Capture the cell that displays the provided text and extract its [x, y] central coordinate. 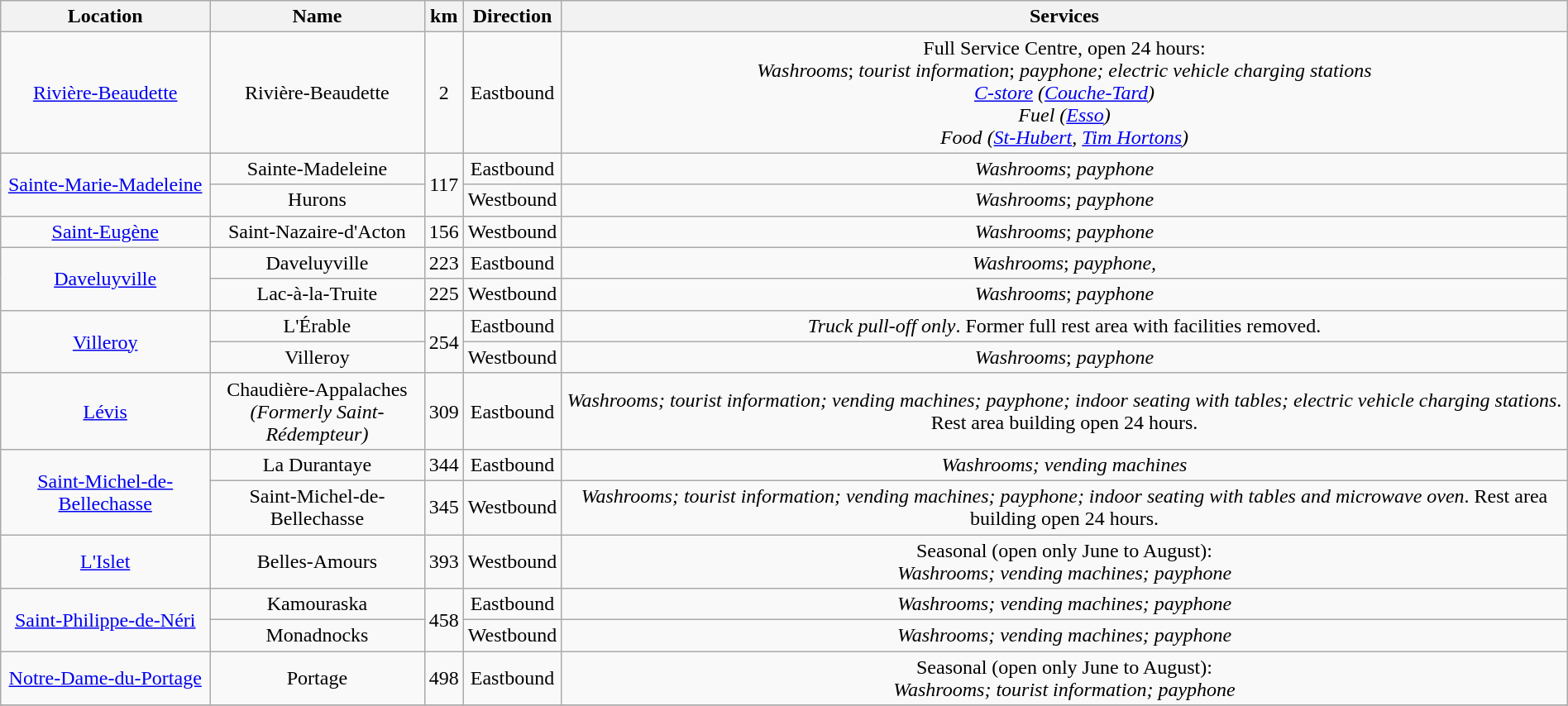
Saint-Philippe-de-Néri [106, 620]
Lac-à-la-Truite [318, 294]
Washrooms; payphone, [1065, 263]
345 [443, 508]
Name [318, 17]
Monadnocks [318, 636]
Lévis [106, 411]
Notre-Dame-du-Portage [106, 678]
km [443, 17]
344 [443, 465]
L'Érable [318, 326]
309 [443, 411]
2 [443, 93]
Kamouraska [318, 604]
Saint-Nazaire-d'Acton [318, 231]
225 [443, 294]
458 [443, 620]
Washrooms; tourist information; vending machines; payphone; indoor seating with tables and microwave oven. Rest area building open 24 hours. [1065, 508]
Seasonal (open only June to August):Washrooms; vending machines; payphone [1065, 561]
Location [106, 17]
Direction [512, 17]
254 [443, 341]
Truck pull-off only. Former full rest area with facilities removed. [1065, 326]
Washrooms; vending machines [1065, 465]
Belles-Amours [318, 561]
Sainte-Madeleine [318, 169]
Sainte-Marie-Madeleine [106, 184]
223 [443, 263]
117 [443, 184]
156 [443, 231]
498 [443, 678]
Chaudière-Appalaches(Formerly Saint-Rédempteur) [318, 411]
L'Islet [106, 561]
Seasonal (open only June to August):Washrooms; tourist information; payphone [1065, 678]
393 [443, 561]
Saint-Eugène [106, 231]
Services [1065, 17]
Hurons [318, 200]
La Durantaye [318, 465]
Portage [318, 678]
